Detect which cell encompasses the target text, then output its (X, Y) center coordinate. 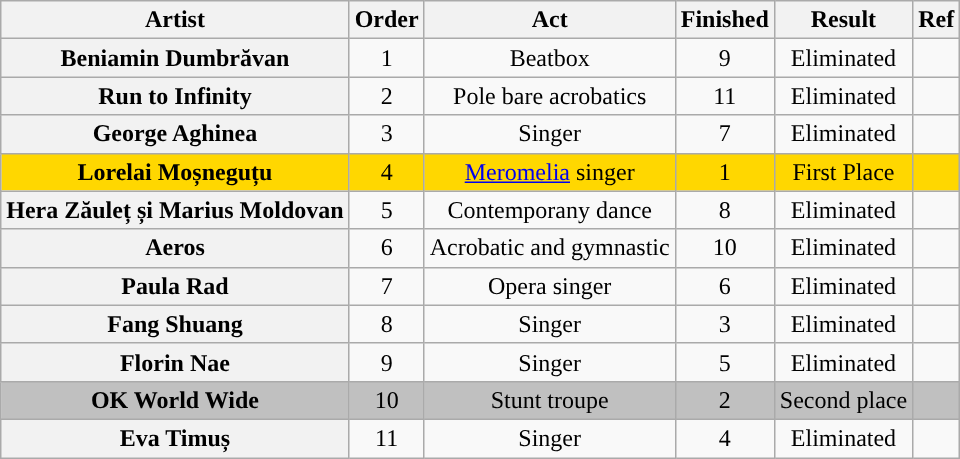
Pole bare acrobatics (550, 96)
Second place (843, 400)
Fang Shuang (175, 324)
First Place (843, 172)
Ref (936, 20)
Paula Rad (175, 286)
Florin Nae (175, 362)
Beatbox (550, 58)
Meromelia singer (550, 172)
Artist (175, 20)
Result (843, 20)
Act (550, 20)
Acrobatic and gymnastic (550, 248)
Finished (724, 20)
OK World Wide (175, 400)
Eva Timuș (175, 438)
Stunt troupe (550, 400)
Hera Zăuleț și Marius Moldovan (175, 210)
Contemporany dance (550, 210)
George Aghinea (175, 134)
Opera singer (550, 286)
Beniamin Dumbrăvan (175, 58)
Lorelai Moșneguțu (175, 172)
Order (386, 20)
Run to Infinity (175, 96)
Aeros (175, 248)
